Locate the cell with the specified text and output its [x, y] center coordinate. 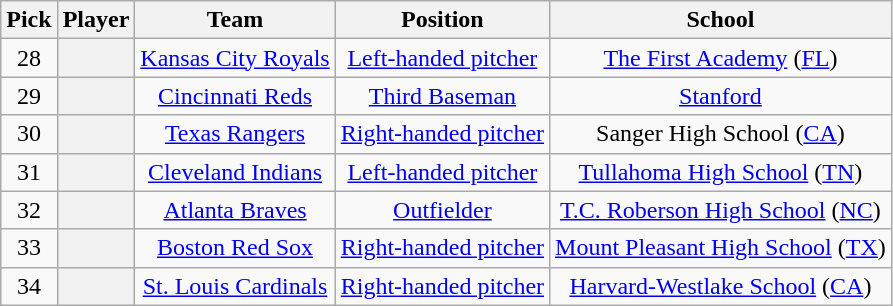
Atlanta Braves [235, 210]
T.C. Roberson High School (NC) [721, 210]
Outfielder [442, 210]
28 [29, 58]
Cleveland Indians [235, 172]
Cincinnati Reds [235, 96]
Harvard-Westlake School (CA) [721, 286]
Position [442, 20]
Kansas City Royals [235, 58]
30 [29, 134]
Texas Rangers [235, 134]
Player [96, 20]
31 [29, 172]
Boston Red Sox [235, 248]
Mount Pleasant High School (TX) [721, 248]
Tullahoma High School (TN) [721, 172]
Team [235, 20]
Pick [29, 20]
School [721, 20]
Stanford [721, 96]
Third Baseman [442, 96]
St. Louis Cardinals [235, 286]
Sanger High School (CA) [721, 134]
29 [29, 96]
33 [29, 248]
32 [29, 210]
The First Academy (FL) [721, 58]
34 [29, 286]
